For the text-containing cell, return its midpoint in (x, y) coordinate format. 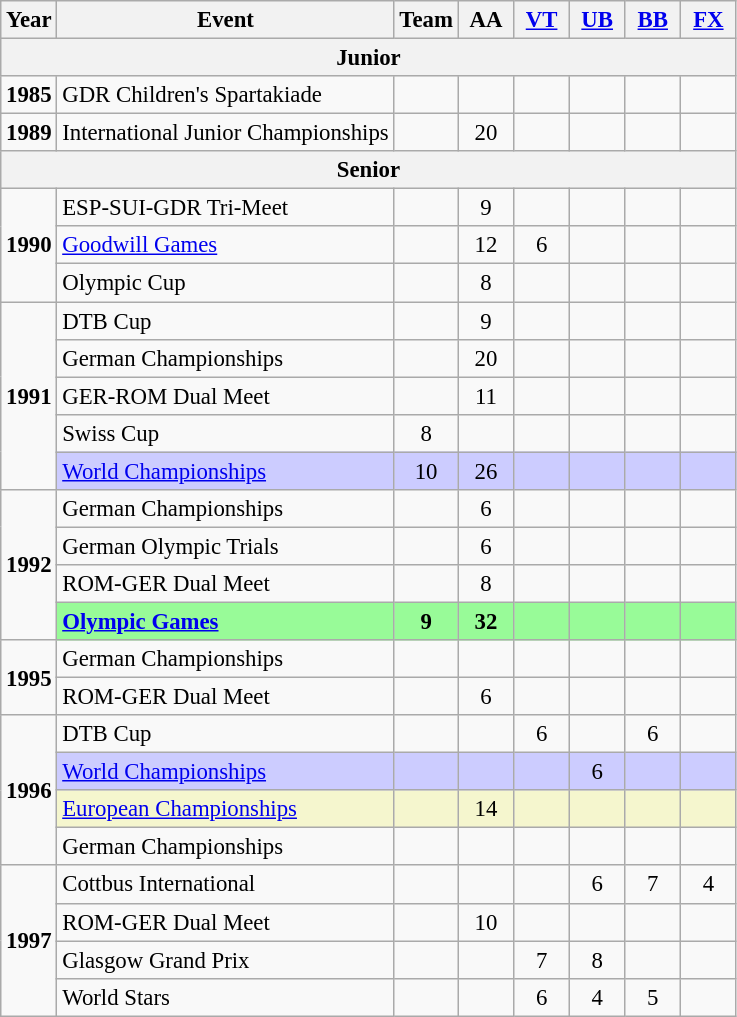
Team (426, 20)
1985 (29, 95)
German Olympic Trials (226, 546)
Glasgow Grand Prix (226, 960)
11 (486, 396)
BB (653, 20)
Swiss Cup (226, 433)
26 (486, 471)
Olympic Cup (226, 283)
International Junior Championships (226, 133)
Senior (368, 170)
1996 (29, 790)
ESP-SUI-GDR Tri-Meet (226, 208)
UB (597, 20)
AA (486, 20)
Event (226, 20)
Olympic Games (226, 621)
5 (653, 997)
1989 (29, 133)
Junior (368, 58)
GER-ROM Dual Meet (226, 396)
32 (486, 621)
14 (486, 809)
GDR Children's Spartakiade (226, 95)
Year (29, 20)
1992 (29, 565)
1997 (29, 941)
VT (542, 20)
1990 (29, 246)
12 (486, 245)
Cottbus International (226, 885)
World Stars (226, 997)
FX (709, 20)
1995 (29, 678)
1991 (29, 396)
European Championships (226, 809)
Goodwill Games (226, 245)
